Find where the given text appears and provide that cell's center as [X, Y] coordinate. 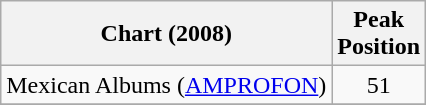
PeakPosition [379, 34]
Chart (2008) [166, 34]
51 [379, 85]
Mexican Albums (AMPROFON) [166, 85]
